From the cell containing the given text, extract its center point as (X, Y) coordinate. 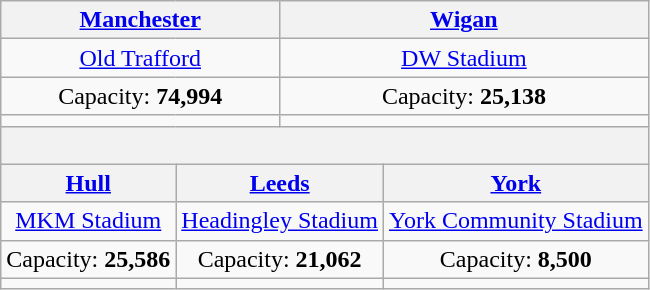
Leeds (280, 183)
MKM Stadium (88, 221)
Old Trafford (140, 58)
Capacity: 25,586 (88, 259)
York Community Stadium (516, 221)
DW Stadium (464, 58)
York (516, 183)
Headingley Stadium (280, 221)
Wigan (464, 20)
Manchester (140, 20)
Capacity: 8,500 (516, 259)
Capacity: 25,138 (464, 96)
Capacity: 74,994 (140, 96)
Capacity: 21,062 (280, 259)
Hull (88, 183)
